For the text-containing cell, return its midpoint in (X, Y) coordinate format. 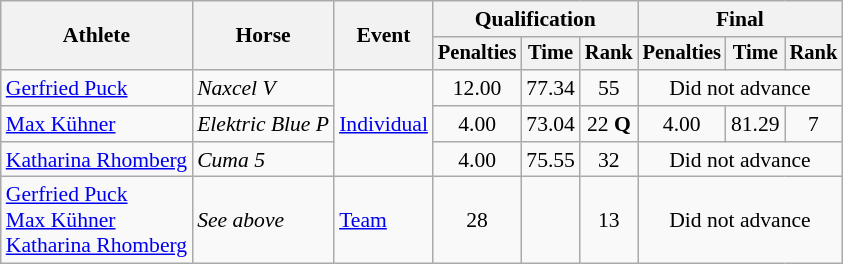
Athlete (96, 36)
81.29 (756, 124)
28 (477, 220)
Final (740, 19)
Elektric Blue P (263, 124)
73.04 (550, 124)
Gerfried Puck (96, 88)
Horse (263, 36)
See above (263, 220)
Qualification (536, 19)
22 Q (609, 124)
75.55 (550, 160)
Gerfried PuckMax KühnerKatharina Rhomberg (96, 220)
55 (609, 88)
Individual (384, 124)
Max Kühner (96, 124)
12.00 (477, 88)
32 (609, 160)
Event (384, 36)
Naxcel V (263, 88)
77.34 (550, 88)
Team (384, 220)
7 (814, 124)
Katharina Rhomberg (96, 160)
Cuma 5 (263, 160)
13 (609, 220)
